Search for the cell housing the specified text and yield its [X, Y] center coordinate. 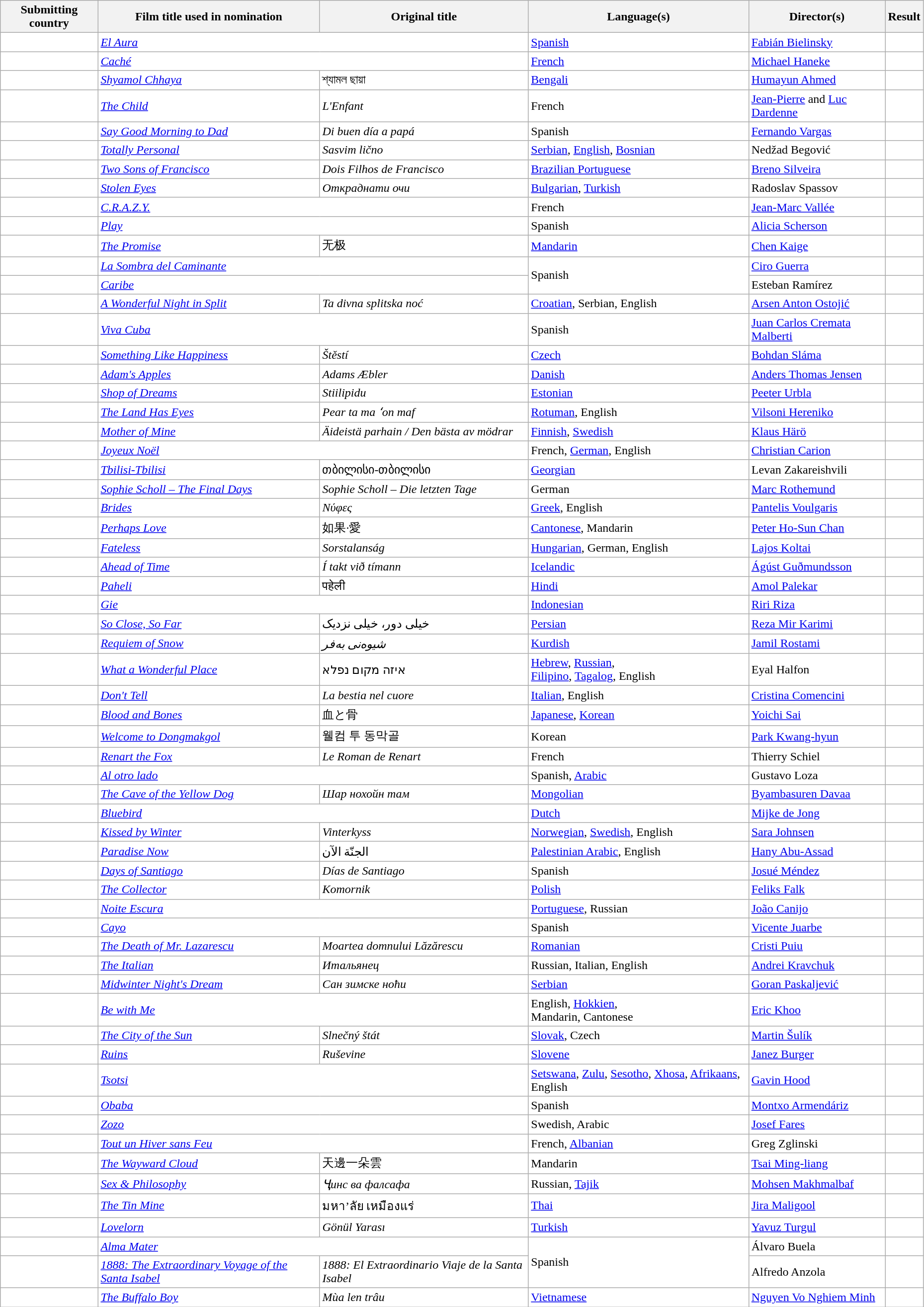
French, German, English [638, 450]
Obaba [313, 1106]
Say Good Morning to Dad [209, 131]
Goran Paskaljević [817, 984]
Indonesian [638, 605]
The Collector [209, 890]
Midwinter Night's Dream [209, 984]
Andrei Kravchuk [817, 965]
The Buffalo Boy [209, 1298]
Romanian [638, 946]
La Sombra del Caminante [313, 266]
Nedžad Begović [817, 150]
Dutch [638, 813]
Sophie Scholl – The Final Days [209, 489]
Language(s) [638, 17]
Perhaps Love [209, 528]
Setswana, Zulu, Sesotho, Xhosa, Afrikaans, English [638, 1079]
Paheli [209, 586]
Finnish, Swedish [638, 431]
1888: The Extraordinary Voyage of the Santa Isabel [209, 1272]
Feliks Falk [817, 890]
Sara Johnsen [817, 832]
Ta divna splitska noć [424, 304]
Caché [313, 61]
Icelandic [638, 567]
The Child [209, 105]
Dois Filhos de Francisco [424, 169]
Bluebird [313, 813]
Norwegian, Swedish, English [638, 832]
The Wayward Cloud [209, 1164]
Pear ta ma ʻon maf [424, 412]
Greek, English [638, 508]
Ruševine [424, 1054]
Levan Zakareishvili [817, 470]
Tbilisi-Tbilisi [209, 470]
Álvaro Buela [817, 1246]
The Tin Mine [209, 1206]
Swedish, Arabic [638, 1125]
Anders Thomas Jensen [817, 374]
Bengali [638, 80]
Alicia Scherson [817, 226]
The Promise [209, 245]
Pantelis Voulgaris [817, 508]
Di buen día a papá [424, 131]
A Wonderful Night in Split [209, 304]
Gavin Hood [817, 1079]
Italian, English [638, 695]
Requiem of Snow [209, 644]
Días de Santiago [424, 871]
Sasvim lično [424, 150]
La bestia nel cuore [424, 695]
Vicente Juarbe [817, 927]
Be with Me [313, 1010]
Jean-Pierre and Luc Dardenne [817, 105]
Slovene [638, 1054]
Croatian, Serbian, English [638, 304]
Serbian, English, Bosnian [638, 150]
Original title [424, 17]
Serbian [638, 984]
Polish [638, 890]
웰컴 투 동막골 [424, 736]
شیوەنی بەفر [424, 644]
Danish [638, 374]
Jira Maligool [817, 1206]
Cristi Puiu [817, 946]
Sex & Philosophy [209, 1184]
The Death of Mr. Lazarescu [209, 946]
Riri Riza [817, 605]
Gie [313, 605]
Äideistä parhain / Den bästa av mödrar [424, 431]
血と骨 [424, 716]
Fateless [209, 548]
Mother of Mine [209, 431]
Renart the Fox [209, 756]
الجنّة الآن [424, 851]
Í takt við tímann [424, 567]
Jean-Marc Vallée [817, 207]
Cayo [313, 927]
Joyeux Noël [313, 450]
Thierry Schiel [817, 756]
Director(s) [817, 17]
English, Hokkien,Mandarin, Cantonese [638, 1010]
Hungarian, German, English [638, 548]
Shyamol Chhaya [209, 80]
Sophie Scholl – Die letzten Tage [424, 489]
Result [904, 17]
Janez Burger [817, 1054]
Ágúst Guðmundsson [817, 567]
Gustavo Loza [817, 775]
Tsotsi [313, 1079]
Vilsoni Hereniko [817, 412]
Lajos Koltai [817, 548]
Don't Tell [209, 695]
Mohsen Makhmalbaf [817, 1184]
French, Albanian [638, 1144]
Breno Silveira [817, 169]
The Cave of the Yellow Dog [209, 794]
Play [313, 226]
มหา’ลัย เหมืองแร่ [424, 1206]
Eyal Halfon [817, 670]
Japanese, Korean [638, 716]
Hindi [638, 586]
Al otro lado [313, 775]
خیلی دور، خیلی نزدیک [424, 624]
Шар нохойн там [424, 794]
Esteban Ramírez [817, 285]
Итальянец [424, 965]
Hebrew, Russian,Filipino, Tagalog, English [638, 670]
Thai [638, 1206]
Fabián Bielinsky [817, 42]
Christian Carion [817, 450]
Days of Santiago [209, 871]
Stiilipidu [424, 393]
无极 [424, 245]
איזה מקום נפלא [424, 670]
Viva Cuba [313, 329]
Korean [638, 736]
Something Like Happiness [209, 355]
What a Wonderful Place [209, 670]
पहेली [424, 586]
Komornik [424, 890]
Byambasuren Davaa [817, 794]
Peter Ho-Sun Chan [817, 528]
Paradise Now [209, 851]
Adams Æbler [424, 374]
The Italian [209, 965]
Mongolian [638, 794]
Noite Escura [313, 908]
Chen Kaige [817, 245]
Vinterkyss [424, 832]
Kurdish [638, 644]
Welcome to Dongmakgol [209, 736]
Estonian [638, 393]
Portuguese, Russian [638, 908]
Peeter Urbla [817, 393]
Russian, Tajik [638, 1184]
Alfredo Anzola [817, 1272]
Lovelorn [209, 1227]
Yoichi Sai [817, 716]
Totally Personal [209, 150]
Radoslav Spassov [817, 188]
Spanish, Arabic [638, 775]
Martin Šulík [817, 1035]
Michael Haneke [817, 61]
Palestinian Arabic, English [638, 851]
Jamil Rostami [817, 644]
Stolen Eyes [209, 188]
Eric Khoo [817, 1010]
Sorstalanság [424, 548]
Slovak, Czech [638, 1035]
Vietnamese [638, 1298]
Josef Fares [817, 1125]
Humayun Ahmed [817, 80]
Alma Mater [313, 1246]
Mijke de Jong [817, 813]
Reza Mir Karimi [817, 624]
Откраднати очи [424, 188]
Zozo [313, 1125]
Submitting country [49, 17]
Arsen Anton Ostojić [817, 304]
Le Roman de Renart [424, 756]
Štěstí [424, 355]
Rotuman, English [638, 412]
The City of the Sun [209, 1035]
Film title used in nomination [209, 17]
Νύφες [424, 508]
Ciro Guerra [817, 266]
Hany Abu-Assad [817, 851]
1888: El Extraordinario Viaje de la Santa Isabel [424, 1272]
Cristina Comencini [817, 695]
শ্যামল ছায়া [424, 80]
Fernando Vargas [817, 131]
Persian [638, 624]
Park Kwang-hyun [817, 736]
Czech [638, 355]
Kissed by Winter [209, 832]
Greg Zglinski [817, 1144]
Turkish [638, 1227]
Ҷинс ва фалсафа [424, 1184]
Montxo Armendáriz [817, 1106]
Brazilian Portuguese [638, 169]
Juan Carlos Cremata Malberti [817, 329]
如果·愛 [424, 528]
Ahead of Time [209, 567]
Bulgarian, Turkish [638, 188]
Mùa len trâu [424, 1298]
Marc Rothemund [817, 489]
Blood and Bones [209, 716]
Two Sons of Francisco [209, 169]
Slnečný štát [424, 1035]
Ruins [209, 1054]
天邊一朵雲 [424, 1164]
Moartea domnului Lăzărescu [424, 946]
Cantonese, Mandarin [638, 528]
Adam's Apples [209, 374]
Caribe [313, 285]
Josué Méndez [817, 871]
João Canijo [817, 908]
Shop of Dreams [209, 393]
Сан зимске ноћи [424, 984]
Brides [209, 508]
Tsai Ming-liang [817, 1164]
Amol Palekar [817, 586]
Gönül Yarası [424, 1227]
თბილისი-თბილისი [424, 470]
Tout un Hiver sans Feu [313, 1144]
German [638, 489]
Georgian [638, 470]
El Aura [313, 42]
Russian, Italian, English [638, 965]
Klaus Härö [817, 431]
The Land Has Eyes [209, 412]
Nguyen Vo Nghiem Minh [817, 1298]
C.R.A.Z.Y. [313, 207]
Yavuz Turgul [817, 1227]
L'Enfant [424, 105]
Bohdan Sláma [817, 355]
So Close, So Far [209, 624]
